Identify which cell holds the provided text, then report its [x, y] central coordinate. 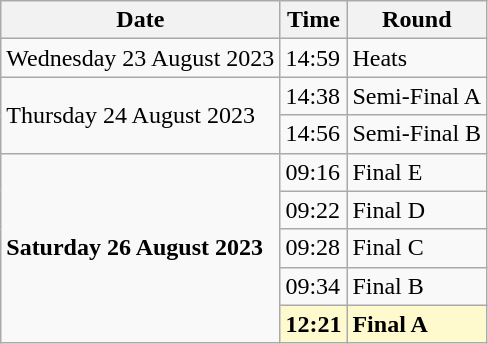
Final C [417, 248]
09:22 [314, 210]
Date [140, 20]
Final D [417, 210]
Semi-Final A [417, 96]
Semi-Final B [417, 134]
Final E [417, 172]
14:56 [314, 134]
12:21 [314, 324]
Round [417, 20]
Time [314, 20]
09:34 [314, 286]
Final B [417, 286]
09:28 [314, 248]
09:16 [314, 172]
14:59 [314, 58]
Final A [417, 324]
Wednesday 23 August 2023 [140, 58]
Thursday 24 August 2023 [140, 115]
Heats [417, 58]
Saturday 26 August 2023 [140, 248]
14:38 [314, 96]
